Search for the cell housing the specified text and yield its (x, y) center coordinate. 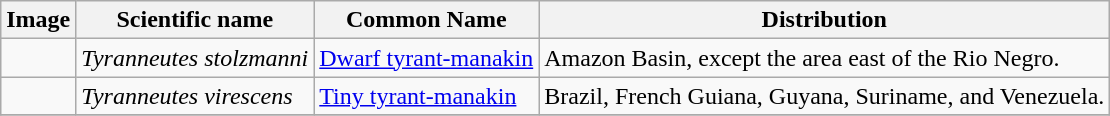
Tyranneutes virescens (195, 96)
Distribution (824, 20)
Amazon Basin, except the area east of the Rio Negro. (824, 58)
Brazil, French Guiana, Guyana, Suriname, and Venezuela. (824, 96)
Dwarf tyrant-manakin (426, 58)
Common Name (426, 20)
Tyranneutes stolzmanni (195, 58)
Tiny tyrant-manakin (426, 96)
Image (38, 20)
Scientific name (195, 20)
